Provide the (x, y) coordinate of the cell's center where the given text is located.  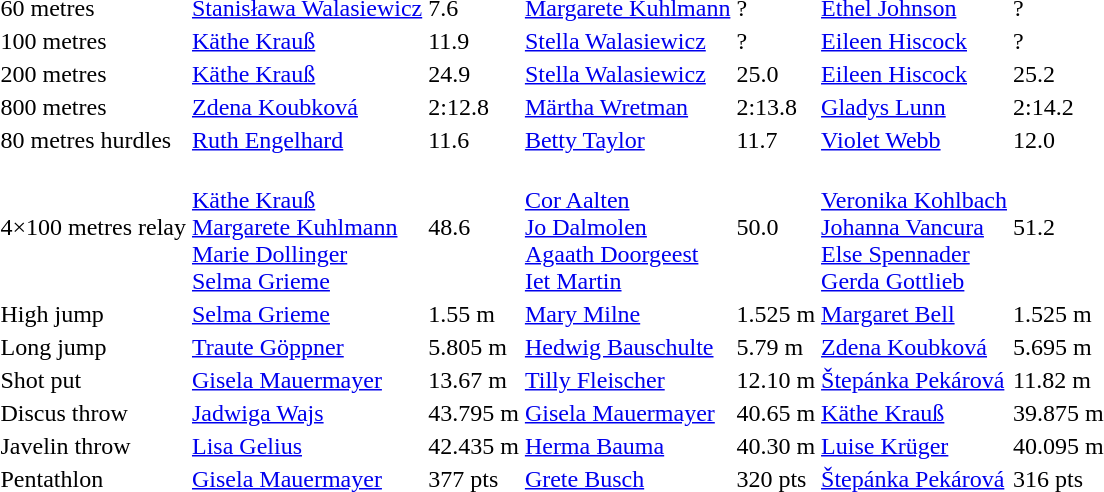
12.10 m (776, 380)
2:13.8 (776, 107)
Herma Bauma (627, 446)
40.30 m (776, 446)
Betty Taylor (627, 140)
Violet Webb (914, 140)
48.6 (474, 227)
Hedwig Bauschulte (627, 347)
40.65 m (776, 413)
Margaret Bell (914, 314)
Selma Grieme (306, 314)
5.79 m (776, 347)
Traute Göppner (306, 347)
Ruth Engelhard (306, 140)
1.525 m (776, 314)
11.9 (474, 41)
Luise Krüger (914, 446)
25.0 (776, 74)
5.805 m (474, 347)
11.7 (776, 140)
Jadwiga Wajs (306, 413)
2:12.8 (474, 107)
50.0 (776, 227)
Mary Milne (627, 314)
Lisa Gelius (306, 446)
13.67 m (474, 380)
Veronika KohlbachJohanna VancuraElse SpennaderGerda Gottlieb (914, 227)
Cor AaltenJo DalmolenAgaath DoorgeestIet Martin (627, 227)
42.435 m (474, 446)
1.55 m (474, 314)
11.6 (474, 140)
Gladys Lunn (914, 107)
? (776, 41)
Tilly Fleischer (627, 380)
43.795 m (474, 413)
Märtha Wretman (627, 107)
Käthe KraußMargarete KuhlmannMarie DollingerSelma Grieme (306, 227)
Štepánka Pekárová (914, 380)
24.9 (474, 74)
